Find where the given text appears and provide that cell's center as (x, y) coordinate. 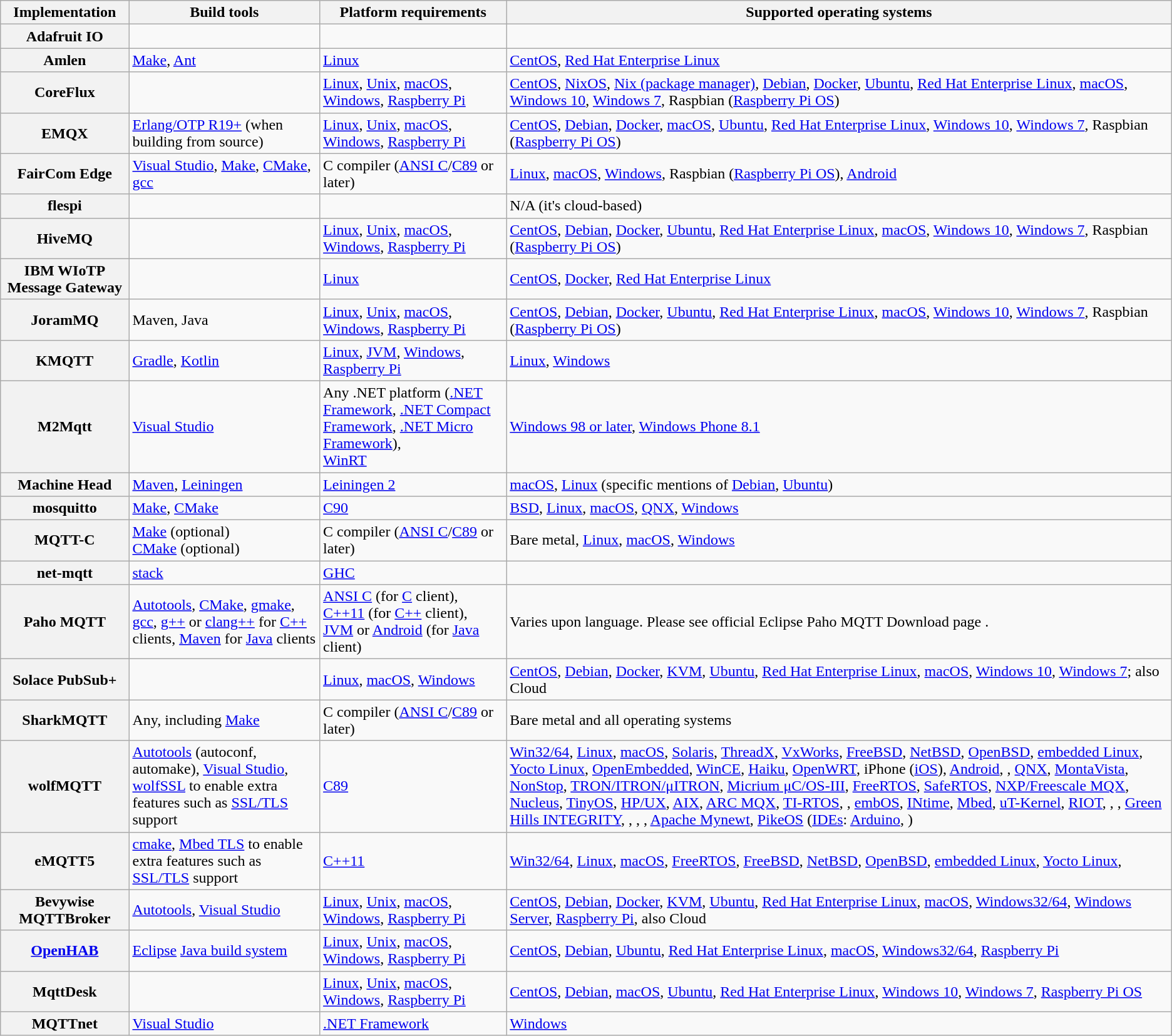
Supported operating systems (839, 13)
macOS, Linux (specific mentions of Debian, Ubuntu) (839, 484)
CentOS, Debian, Docker, macOS, Ubuntu, Red Hat Enterprise Linux, Windows 10, Windows 7, Raspbian (Raspberry Pi OS) (839, 133)
MqttDesk (65, 992)
Linux, macOS, Windows (413, 680)
Autotools (autoconf, automake), Visual Studio, wolfSSL to enable extra features such as SSL/TLS support (224, 786)
wolfMQTT (65, 786)
CentOS, Docker, Red Hat Enterprise Linux (839, 279)
EMQX (65, 133)
CentOS, Debian, Docker, KVM, Ubuntu, Red Hat Enterprise Linux, macOS, Windows 10, Windows 7; also Cloud (839, 680)
Autotools, Visual Studio (224, 910)
Bevywise MQTTBroker (65, 910)
Leiningen 2 (413, 484)
Machine Head (65, 484)
C90 (413, 508)
HiveMQ (65, 238)
Paho MQTT (65, 622)
Implementation (65, 13)
stack (224, 573)
Any, including Make (224, 720)
mosquitto (65, 508)
Gradle, Kotlin (224, 361)
Platform requirements (413, 13)
JoramMQ (65, 319)
eMQTT5 (65, 861)
OpenHAB (65, 950)
Any .NET platform (.NET Framework, .NET Compact Framework, .NET Micro Framework),WinRT (413, 426)
Windows (839, 1023)
Maven, Java (224, 319)
Adafruit IO (65, 36)
ANSI C (for C client),C++11 (for C++ client),JVM or Android (for Java client) (413, 622)
MQTT-C (65, 541)
IBM WIoTP Message Gateway (65, 279)
C++11 (413, 861)
CentOS, Debian, Docker, KVM, Ubuntu, Red Hat Enterprise Linux, macOS, Windows32/64, Windows Server, Raspberry Pi, also Cloud (839, 910)
M2Mqtt (65, 426)
Bare metal and all operating systems (839, 720)
Visual Studio, Make, CMake, gcc (224, 174)
Linux, macOS, Windows, Raspbian (Raspberry Pi OS), Android (839, 174)
MQTTnet (65, 1023)
FairCom Edge (65, 174)
SharkMQTT (65, 720)
Make, CMake (224, 508)
Build tools (224, 13)
Solace PubSub+ (65, 680)
Autotools, CMake, gmake, gcc, g++ or clang++ for C++ clients, Maven for Java clients (224, 622)
CoreFlux (65, 93)
CentOS, Debian, macOS, Ubuntu, Red Hat Enterprise Linux, Windows 10, Windows 7, Raspberry Pi OS (839, 992)
Linux, JVM, Windows, Raspberry Pi (413, 361)
net-mqtt (65, 573)
Win32/64, Linux, macOS, FreeRTOS, FreeBSD, NetBSD, OpenBSD, embedded Linux, Yocto Linux, (839, 861)
cmake, Mbed TLS to enable extra features such as SSL/TLS support (224, 861)
Eclipse Java build system (224, 950)
Bare metal, Linux, macOS, Windows (839, 541)
Erlang/OTP R19+ (when building from source) (224, 133)
BSD, Linux, macOS, QNX, Windows (839, 508)
CentOS, Debian, Ubuntu, Red Hat Enterprise Linux, macOS, Windows32/64, Raspberry Pi (839, 950)
CentOS, Red Hat Enterprise Linux (839, 60)
Maven, Leiningen (224, 484)
Make (optional)CMake (optional) (224, 541)
CentOS, NixOS, Nix (package manager), Debian, Docker, Ubuntu, Red Hat Enterprise Linux, macOS, Windows 10, Windows 7, Raspbian (Raspberry Pi OS) (839, 93)
flespi (65, 206)
C89 (413, 786)
Amlen (65, 60)
.NET Framework (413, 1023)
Varies upon language. Please see official Eclipse Paho MQTT Download page . (839, 622)
Make, Ant (224, 60)
Windows 98 or later, Windows Phone 8.1 (839, 426)
Linux, Windows (839, 361)
KMQTT (65, 361)
GHC (413, 573)
N/A (it's cloud-based) (839, 206)
